Locate the cell with the specified text and output its (X, Y) center coordinate. 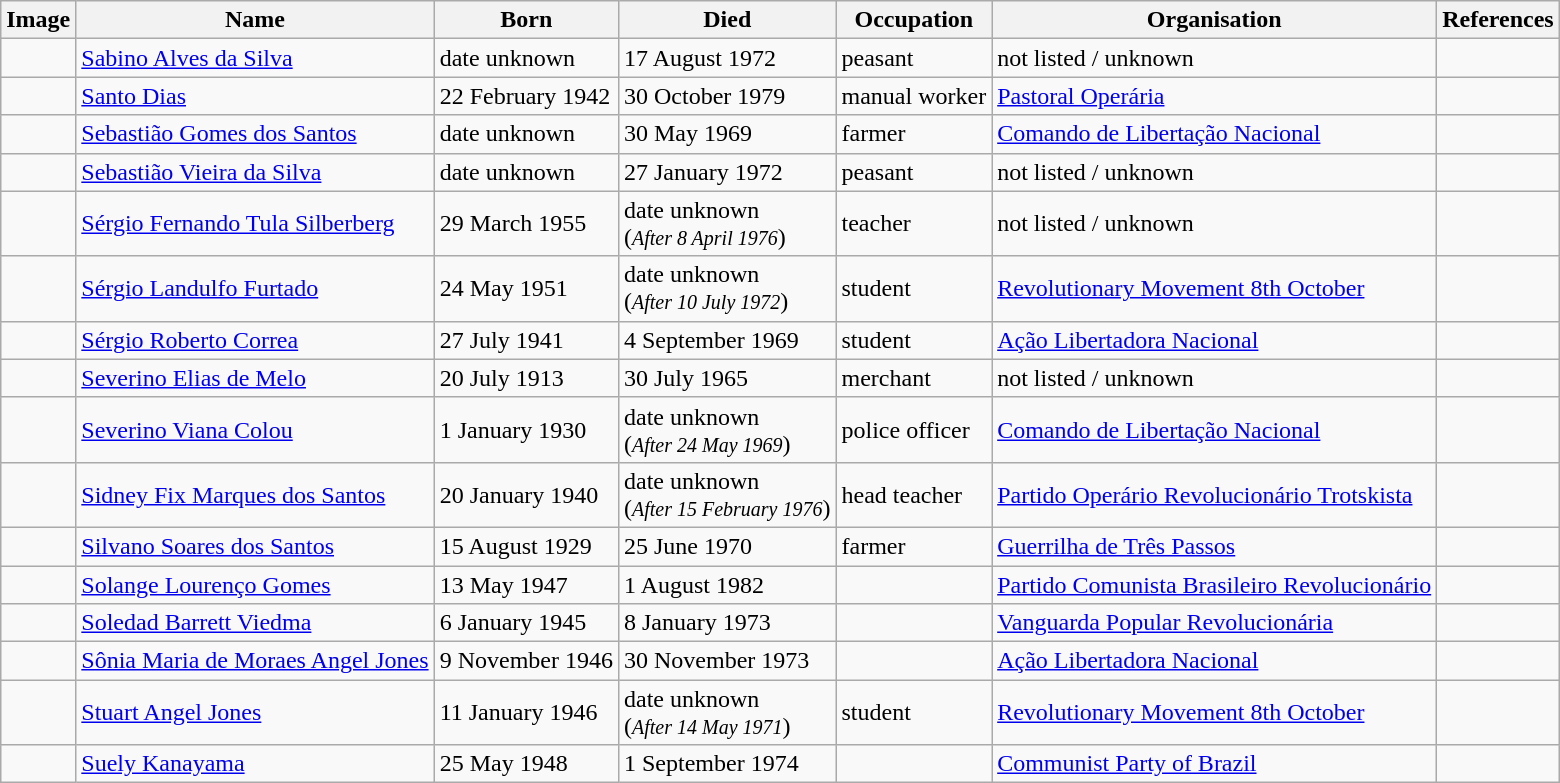
References (1498, 20)
Sidney Fix Marques dos Santos (255, 494)
Image (38, 20)
1 August 1982 (727, 585)
Sérgio Landulfo Furtado (255, 288)
police officer (914, 430)
Sabino Alves da Silva (255, 58)
8 January 1973 (727, 623)
Sebastião Vieira da Silva (255, 172)
merchant (914, 378)
Soledad Barrett Viedma (255, 623)
date unknown(After 15 February 1976) (727, 494)
Partido Operário Revolucionário Trotskista (1214, 494)
date unknown(After 14 May 1971) (727, 712)
13 May 1947 (526, 585)
20 January 1940 (526, 494)
30 July 1965 (727, 378)
teacher (914, 224)
11 January 1946 (526, 712)
Communist Party of Brazil (1214, 764)
Organisation (1214, 20)
manual worker (914, 96)
Silvano Soares dos Santos (255, 546)
date unknown(After 8 April 1976) (727, 224)
Suely Kanayama (255, 764)
Name (255, 20)
Stuart Angel Jones (255, 712)
Died (727, 20)
Born (526, 20)
Sônia Maria de Moraes Angel Jones (255, 661)
24 May 1951 (526, 288)
Pastoral Operária (1214, 96)
6 January 1945 (526, 623)
Sebastião Gomes dos Santos (255, 134)
4 September 1969 (727, 340)
Occupation (914, 20)
1 January 1930 (526, 430)
Vanguarda Popular Revolucionária (1214, 623)
Solange Lourenço Gomes (255, 585)
20 July 1913 (526, 378)
Severino Viana Colou (255, 430)
30 May 1969 (727, 134)
29 March 1955 (526, 224)
17 August 1972 (727, 58)
date unknown(After 10 July 1972) (727, 288)
27 July 1941 (526, 340)
head teacher (914, 494)
date unknown(After 24 May 1969) (727, 430)
27 January 1972 (727, 172)
30 November 1973 (727, 661)
Partido Comunista Brasileiro Revolucionário (1214, 585)
1 September 1974 (727, 764)
9 November 1946 (526, 661)
Sérgio Fernando Tula Silberberg (255, 224)
25 May 1948 (526, 764)
15 August 1929 (526, 546)
22 February 1942 (526, 96)
Guerrilha de Três Passos (1214, 546)
Severino Elias de Melo (255, 378)
Santo Dias (255, 96)
25 June 1970 (727, 546)
30 October 1979 (727, 96)
Sérgio Roberto Correa (255, 340)
